From the cell containing the given text, extract its center point as [x, y] coordinate. 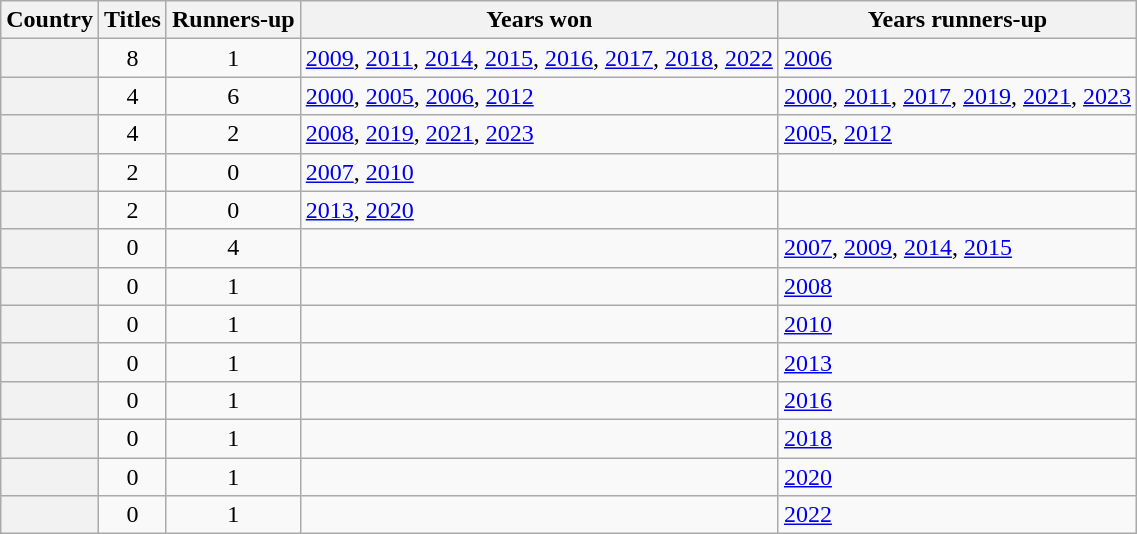
Years won [539, 20]
2013, 2020 [539, 210]
2000, 2011, 2017, 2019, 2021, 2023 [957, 96]
2008 [957, 286]
Titles [132, 20]
6 [233, 96]
2005, 2012 [957, 134]
2000, 2005, 2006, 2012 [539, 96]
2008, 2019, 2021, 2023 [539, 134]
2010 [957, 324]
Years runners-up [957, 20]
2018 [957, 438]
2020 [957, 477]
2013 [957, 362]
2022 [957, 515]
2009, 2011, 2014, 2015, 2016, 2017, 2018, 2022 [539, 58]
Country [50, 20]
2007, 2009, 2014, 2015 [957, 248]
8 [132, 58]
2006 [957, 58]
2007, 2010 [539, 172]
Runners-up [233, 20]
2016 [957, 400]
